Find where the given text appears and provide that cell's center as (x, y) coordinate. 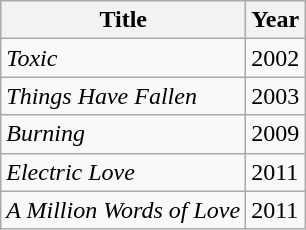
Burning (124, 134)
2002 (276, 58)
2003 (276, 96)
Things Have Fallen (124, 96)
Toxic (124, 58)
A Million Words of Love (124, 210)
Year (276, 20)
Title (124, 20)
Electric Love (124, 172)
2009 (276, 134)
